Capture the cell that displays the provided text and extract its (x, y) central coordinate. 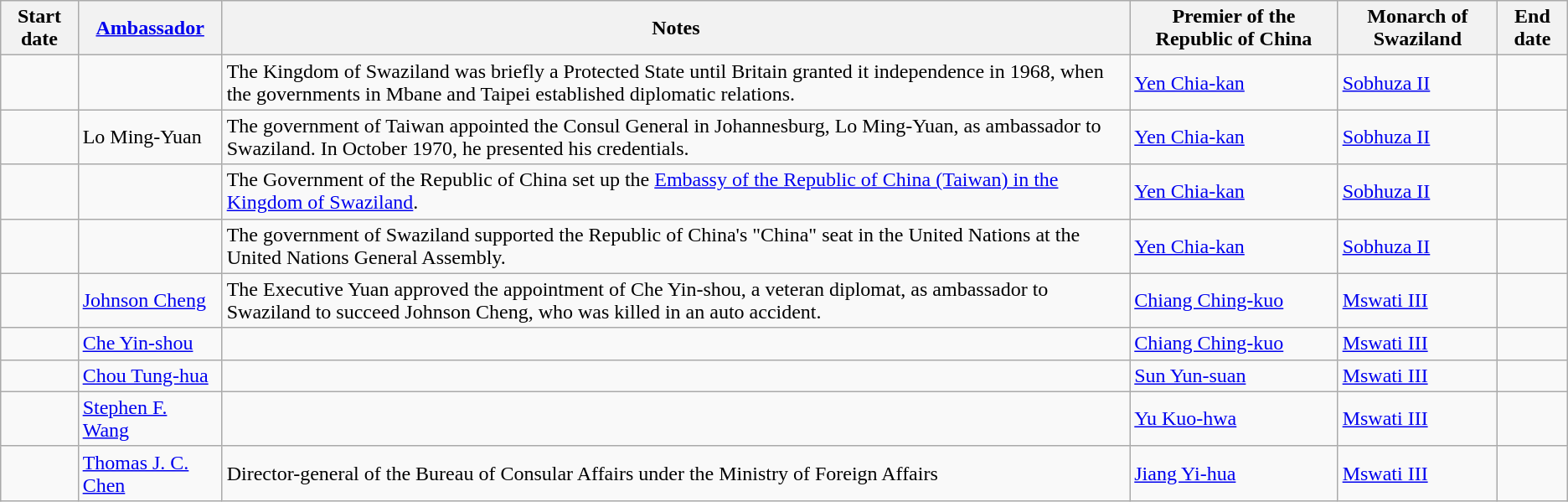
Notes (676, 28)
The government of Swaziland supported the Republic of China's "China" seat in the United Nations at the United Nations General Assembly. (676, 246)
Director-general of the Bureau of Consular Affairs under the Ministry of Foreign Affairs (676, 473)
Premier of the Republic of China (1234, 28)
Thomas J. C. Chen (150, 473)
Che Yin-shou (150, 344)
End date (1533, 28)
Sun Yun-suan (1234, 375)
Ambassador (150, 28)
Jiang Yi-hua (1234, 473)
Johnson Cheng (150, 300)
Stephen F. Wang (150, 419)
The Government of the Republic of China set up the Embassy of the Republic of China (Taiwan) in the Kingdom of Swaziland. (676, 191)
Monarch of Swaziland (1417, 28)
Lo Ming-Yuan (150, 137)
Chou Tung-hua (150, 375)
Start date (39, 28)
Yu Kuo-hwa (1234, 419)
